Capture the cell that displays the provided text and extract its (X, Y) central coordinate. 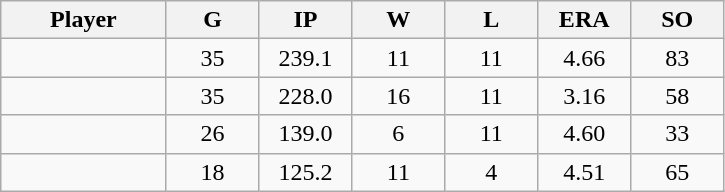
SO (678, 20)
16 (398, 96)
4.60 (584, 134)
3.16 (584, 96)
L (492, 20)
83 (678, 58)
IP (306, 20)
139.0 (306, 134)
125.2 (306, 172)
W (398, 20)
26 (212, 134)
239.1 (306, 58)
ERA (584, 20)
4 (492, 172)
65 (678, 172)
6 (398, 134)
4.66 (584, 58)
228.0 (306, 96)
G (212, 20)
18 (212, 172)
58 (678, 96)
4.51 (584, 172)
33 (678, 134)
Player (84, 20)
